Identify which cell holds the provided text, then report its (x, y) central coordinate. 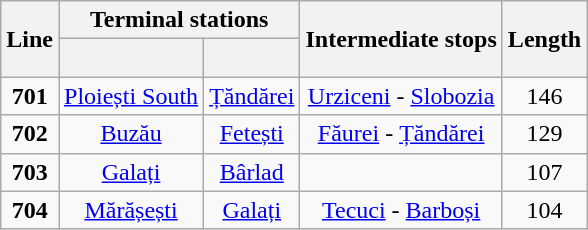
Țăndărei (252, 96)
129 (544, 134)
704 (30, 210)
Line (30, 39)
Bârlad (252, 172)
Ploiești South (130, 96)
Intermediate stops (401, 39)
703 (30, 172)
Length (544, 39)
146 (544, 96)
701 (30, 96)
104 (544, 210)
702 (30, 134)
Fetești (252, 134)
Făurei - Țăndărei (401, 134)
Terminal stations (178, 20)
Mărășești (130, 210)
107 (544, 172)
Buzău (130, 134)
Tecuci - Barboși (401, 210)
Urziceni - Slobozia (401, 96)
